Return the [X, Y] coordinate for the center point of the cell that contains the specified text.  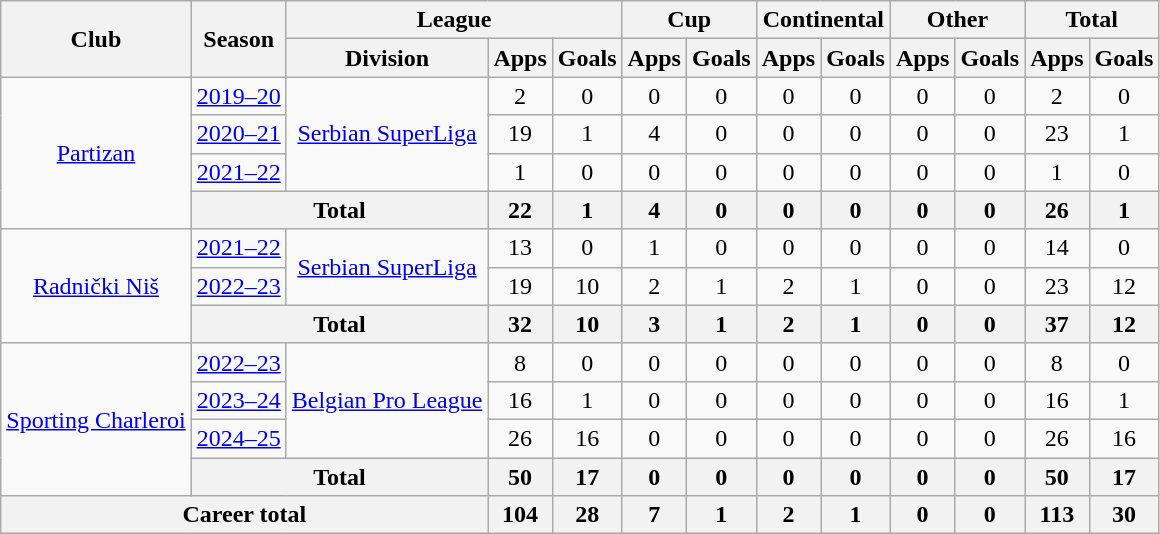
2023–24 [238, 400]
Club [96, 39]
2020–21 [238, 134]
Season [238, 39]
Belgian Pro League [387, 400]
3 [654, 324]
2019–20 [238, 96]
2024–25 [238, 438]
13 [520, 248]
Division [387, 58]
14 [1057, 248]
League [454, 20]
Radnički Niš [96, 286]
22 [520, 210]
7 [654, 515]
Career total [244, 515]
Continental [823, 20]
Partizan [96, 153]
32 [520, 324]
28 [587, 515]
Other [957, 20]
Sporting Charleroi [96, 419]
113 [1057, 515]
Cup [689, 20]
30 [1124, 515]
104 [520, 515]
37 [1057, 324]
